Find where the given text appears and provide that cell's center as (x, y) coordinate. 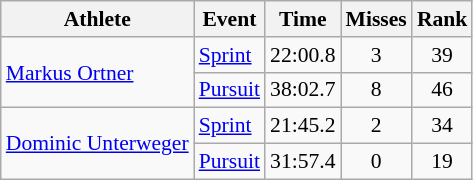
31:57.4 (302, 162)
46 (442, 90)
19 (442, 162)
3 (376, 55)
21:45.2 (302, 126)
Rank (442, 19)
Time (302, 19)
2 (376, 126)
Dominic Unterweger (98, 144)
0 (376, 162)
Markus Ortner (98, 72)
Athlete (98, 19)
22:00.8 (302, 55)
34 (442, 126)
38:02.7 (302, 90)
8 (376, 90)
39 (442, 55)
Misses (376, 19)
Event (230, 19)
